Scan for the cell matching the given text and deliver its (x, y) coordinate at center. 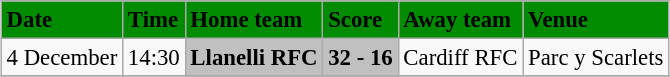
Away team (460, 20)
Score (360, 20)
32 - 16 (360, 57)
Parc y Scarlets (596, 57)
Home team (254, 20)
Cardiff RFC (460, 57)
4 December (62, 57)
Llanelli RFC (254, 57)
Date (62, 20)
Venue (596, 20)
Time (154, 20)
14:30 (154, 57)
